Determine the (x, y) coordinate at the center of the cell enclosing the given text.  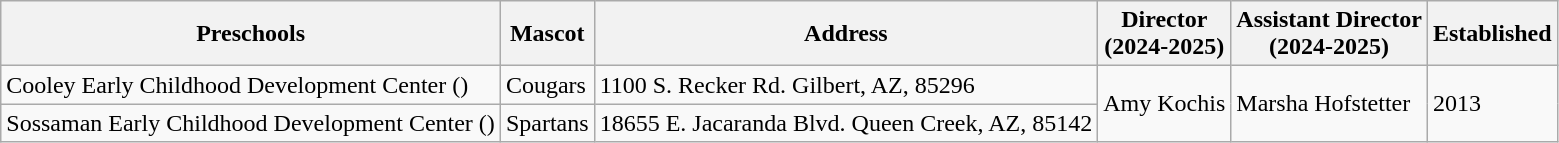
Spartans (547, 123)
Assistant Director (2024-2025) (1330, 34)
Marsha Hofstetter (1330, 104)
Director (2024-2025) (1164, 34)
Preschools (251, 34)
Cougars (547, 85)
Address (846, 34)
18655 E. Jacaranda Blvd. Queen Creek, AZ, 85142 (846, 123)
1100 S. Recker Rd. Gilbert, AZ, 85296 (846, 85)
2013 (1492, 104)
Cooley Early Childhood Development Center () (251, 85)
Mascot (547, 34)
Amy Kochis (1164, 104)
Established (1492, 34)
Sossaman Early Childhood Development Center () (251, 123)
